Return the (x, y) coordinate for the center point of the cell that contains the specified text.  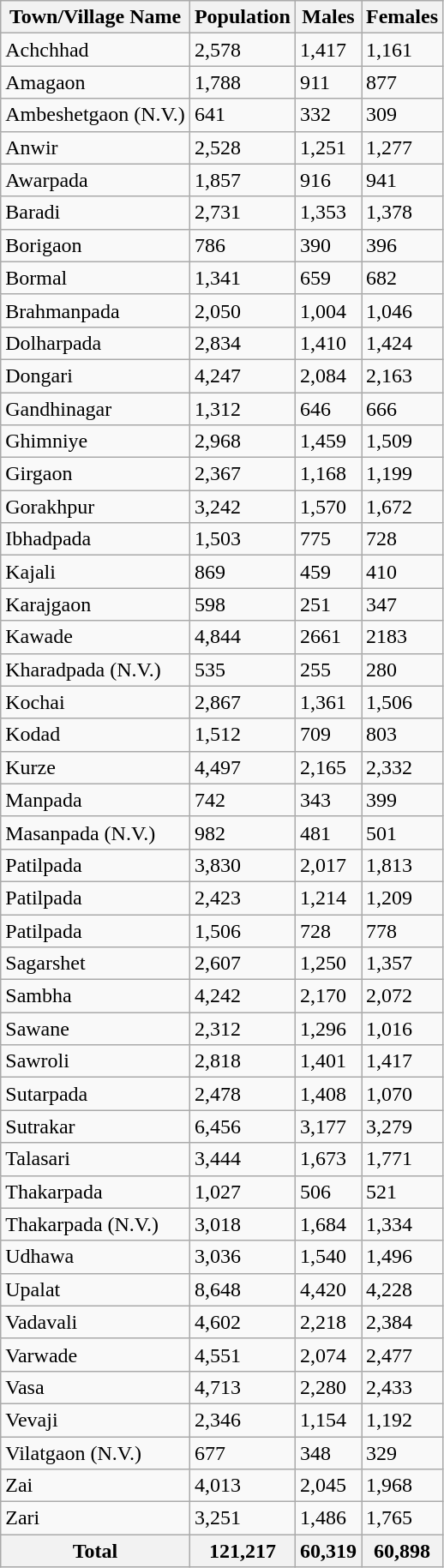
709 (327, 735)
Baradi (96, 213)
8,648 (242, 1289)
1,251 (327, 147)
1,496 (403, 1257)
Kharadpada (N.V.) (96, 670)
2,867 (242, 702)
2,384 (403, 1322)
399 (403, 800)
1,424 (403, 343)
2,423 (242, 898)
1,512 (242, 735)
982 (242, 832)
4,247 (242, 375)
1,312 (242, 409)
Kajali (96, 572)
1,357 (403, 964)
2,170 (327, 996)
Total (96, 1551)
2,072 (403, 996)
390 (327, 245)
329 (403, 1453)
3,279 (403, 1126)
916 (327, 180)
Zai (96, 1486)
742 (242, 800)
2,346 (242, 1420)
1,341 (242, 278)
1,199 (403, 474)
Talasari (96, 1159)
2,478 (242, 1094)
677 (242, 1453)
3,444 (242, 1159)
1,027 (242, 1192)
4,228 (403, 1289)
60,898 (403, 1551)
Thakarpada (96, 1192)
1,361 (327, 702)
1,214 (327, 898)
1,857 (242, 180)
1,209 (403, 898)
646 (327, 409)
775 (327, 539)
1,673 (327, 1159)
1,765 (403, 1518)
Girgaon (96, 474)
Achchhad (96, 50)
2,084 (327, 375)
Ambeshetgaon (N.V.) (96, 115)
4,013 (242, 1486)
Thakarpada (N.V.) (96, 1224)
2,163 (403, 375)
481 (327, 832)
911 (327, 82)
4,602 (242, 1322)
6,456 (242, 1126)
1,192 (403, 1420)
501 (403, 832)
3,018 (242, 1224)
459 (327, 572)
121,217 (242, 1551)
2,280 (327, 1387)
2661 (327, 637)
Males (327, 17)
255 (327, 670)
2,045 (327, 1486)
396 (403, 245)
309 (403, 115)
Kochai (96, 702)
2,074 (327, 1355)
1,540 (327, 1257)
1,813 (403, 865)
Upalat (96, 1289)
1,570 (327, 507)
3,242 (242, 507)
2,433 (403, 1387)
1,410 (327, 343)
Gandhinagar (96, 409)
2,218 (327, 1322)
Population (242, 17)
Sawane (96, 1029)
Ibhadpada (96, 539)
347 (403, 604)
2,968 (242, 442)
4,242 (242, 996)
2,312 (242, 1029)
Borigaon (96, 245)
803 (403, 735)
Kurze (96, 767)
3,830 (242, 865)
3,036 (242, 1257)
1,154 (327, 1420)
666 (403, 409)
348 (327, 1453)
Dolharpada (96, 343)
Masanpada (N.V.) (96, 832)
Karajgaon (96, 604)
Udhawa (96, 1257)
Vevaji (96, 1420)
2,578 (242, 50)
2,367 (242, 474)
1,486 (327, 1518)
535 (242, 670)
332 (327, 115)
Sawroli (96, 1061)
4,497 (242, 767)
2,477 (403, 1355)
877 (403, 82)
1,771 (403, 1159)
Sutarpada (96, 1094)
4,713 (242, 1387)
Bormal (96, 278)
Females (403, 17)
2,731 (242, 213)
1,168 (327, 474)
1,353 (327, 213)
1,684 (327, 1224)
Manpada (96, 800)
1,509 (403, 442)
506 (327, 1192)
1,016 (403, 1029)
1,334 (403, 1224)
Sambha (96, 996)
Vasa (96, 1387)
2,834 (242, 343)
280 (403, 670)
Gorakhpur (96, 507)
2,528 (242, 147)
Awarpada (96, 180)
Varwade (96, 1355)
869 (242, 572)
1,277 (403, 147)
641 (242, 115)
2,050 (242, 310)
778 (403, 930)
1,459 (327, 442)
Kawade (96, 637)
4,551 (242, 1355)
410 (403, 572)
786 (242, 245)
Kodad (96, 735)
3,251 (242, 1518)
3,177 (327, 1126)
521 (403, 1192)
1,378 (403, 213)
659 (327, 278)
Sagarshet (96, 964)
4,844 (242, 637)
2,818 (242, 1061)
Vilatgaon (N.V.) (96, 1453)
1,408 (327, 1094)
1,161 (403, 50)
Zari (96, 1518)
2,165 (327, 767)
1,968 (403, 1486)
1,004 (327, 310)
1,046 (403, 310)
4,420 (327, 1289)
Amagaon (96, 82)
Dongari (96, 375)
Brahmanpada (96, 310)
1,672 (403, 507)
1,788 (242, 82)
2,332 (403, 767)
1,250 (327, 964)
1,296 (327, 1029)
Town/Village Name (96, 17)
941 (403, 180)
251 (327, 604)
Anwir (96, 147)
60,319 (327, 1551)
1,401 (327, 1061)
Sutrakar (96, 1126)
682 (403, 278)
1,503 (242, 539)
2,017 (327, 865)
343 (327, 800)
598 (242, 604)
2183 (403, 637)
Vadavali (96, 1322)
2,607 (242, 964)
Ghimniye (96, 442)
1,070 (403, 1094)
